Return the (x, y) coordinate for the center point of the cell that contains the specified text.  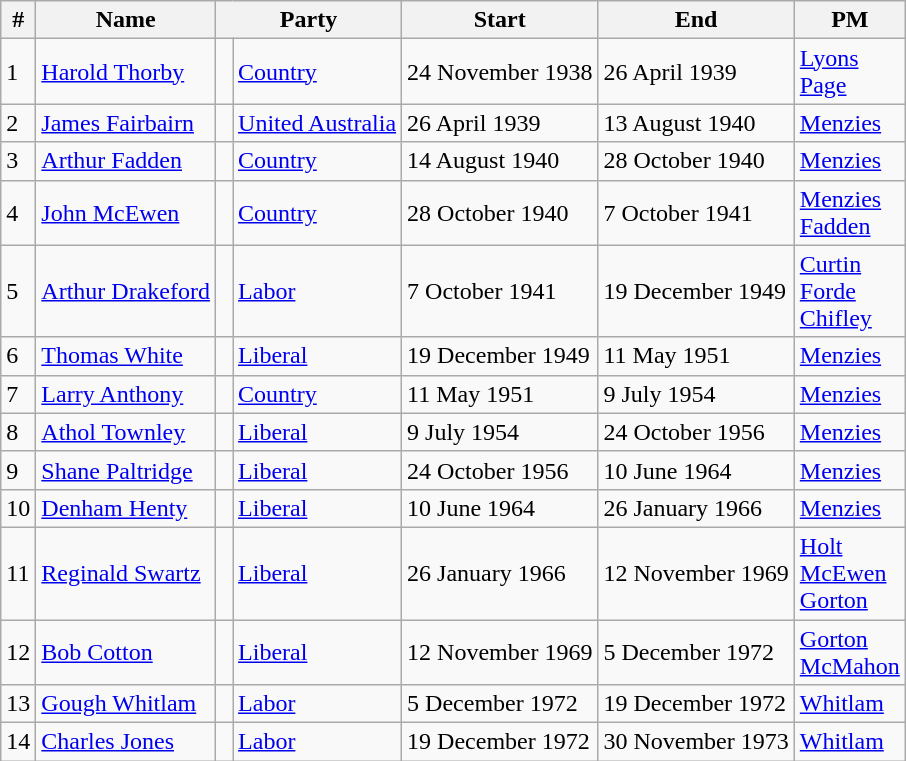
Arthur Fadden (126, 161)
12 (18, 652)
3 (18, 161)
GortonMcMahon (850, 652)
Denham Henty (126, 508)
Harold Thorby (126, 72)
Name (126, 20)
Thomas White (126, 356)
8 (18, 432)
13 (18, 704)
LyonsPage (850, 72)
CurtinFordeChifley (850, 291)
Party (308, 20)
13 August 1940 (696, 123)
Charles Jones (126, 742)
United Australia (318, 123)
14 August 1940 (500, 161)
Gough Whitlam (126, 704)
10 (18, 508)
Reginald Swartz (126, 573)
Athol Townley (126, 432)
Bob Cotton (126, 652)
Shane Paltridge (126, 470)
1 (18, 72)
30 November 1973 (696, 742)
2 (18, 123)
14 (18, 742)
5 (18, 291)
11 (18, 573)
4 (18, 212)
James Fairbairn (126, 123)
Larry Anthony (126, 394)
MenziesFadden (850, 212)
9 (18, 470)
Arthur Drakeford (126, 291)
End (696, 20)
24 November 1938 (500, 72)
HoltMcEwenGorton (850, 573)
6 (18, 356)
# (18, 20)
Start (500, 20)
PM (850, 20)
7 (18, 394)
John McEwen (126, 212)
